For the text-containing cell, return its midpoint in [X, Y] coordinate format. 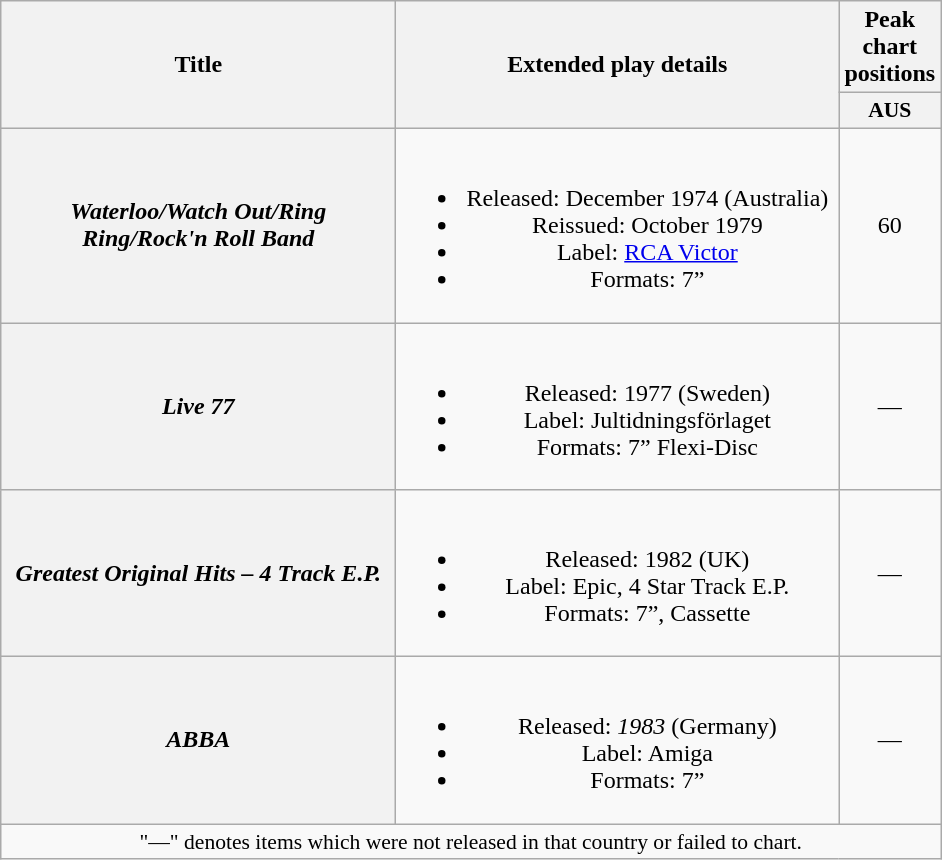
Peak chart positions [890, 47]
Extended play details [618, 65]
ABBA [198, 740]
Released: 1977 (Sweden)Label: JultidningsförlagetFormats: 7” Flexi-Disc [618, 406]
60 [890, 225]
Released: 1982 (UK)Label: Epic, 4 Star Track E.P.Formats: 7”, Cassette [618, 574]
Greatest Original Hits – 4 Track E.P. [198, 574]
AUS [890, 111]
Title [198, 65]
Waterloo/Watch Out/Ring Ring/Rock'n Roll Band [198, 225]
"—" denotes items which were not released in that country or failed to chart. [471, 842]
Released: 1983 (Germany)Label: AmigaFormats: 7” [618, 740]
Live 77 [198, 406]
Released: December 1974 (Australia)Reissued: October 1979Label: RCA VictorFormats: 7” [618, 225]
